From the cell containing the given text, extract its center point as (x, y) coordinate. 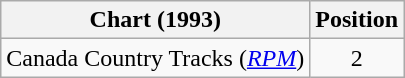
Canada Country Tracks (RPM) (156, 58)
Position (357, 20)
Chart (1993) (156, 20)
2 (357, 58)
